Return (x, y) of the center of cell containing provided text 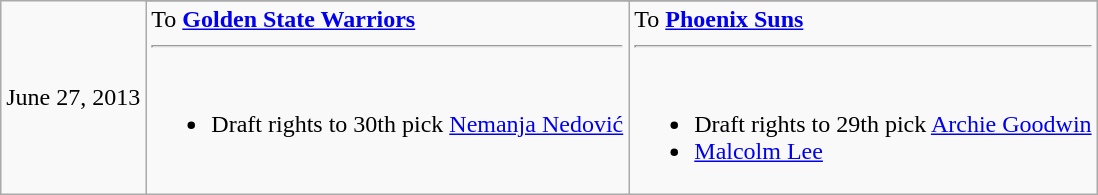
June 27, 2013 (74, 98)
To Golden State WarriorsDraft rights to 30th pick Nemanja Nedović (388, 98)
To Phoenix SunsDraft rights to 29th pick Archie GoodwinMalcolm Lee (863, 98)
